Return (X, Y) of the center of cell containing provided text 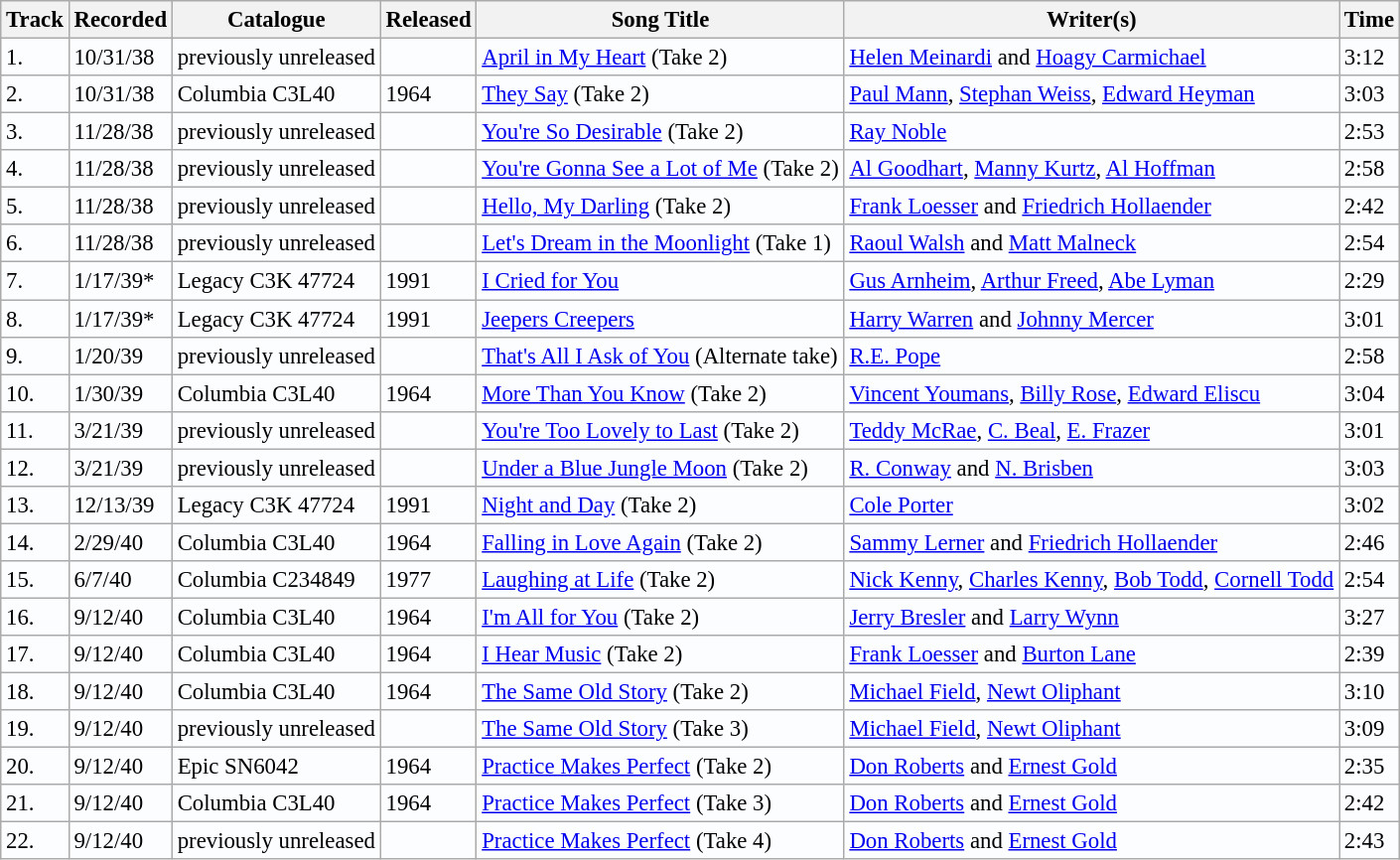
Gus Arnheim, Arthur Freed, Abe Lyman (1091, 281)
The Same Old Story (Take 3) (660, 729)
13. (35, 505)
14. (35, 542)
Ray Noble (1091, 132)
Laughing at Life (Take 2) (660, 580)
5. (35, 207)
6/7/40 (120, 580)
Epic SN6042 (276, 767)
Falling in Love Again (Take 2) (660, 542)
18. (35, 692)
2:35 (1370, 767)
Track (35, 20)
3:12 (1370, 58)
Al Goodhart, Manny Kurtz, Al Hoffman (1091, 169)
20. (35, 767)
9. (35, 356)
16. (35, 617)
19. (35, 729)
That's All I Ask of You (Alternate take) (660, 356)
They Say (Take 2) (660, 94)
R. Conway and N. Brisben (1091, 468)
3:10 (1370, 692)
11. (35, 430)
12. (35, 468)
Jerry Bresler and Larry Wynn (1091, 617)
3. (35, 132)
I Hear Music (Take 2) (660, 654)
Night and Day (Take 2) (660, 505)
3:27 (1370, 617)
Practice Makes Perfect (Take 2) (660, 767)
Sammy Lerner and Friedrich Hollaender (1091, 542)
Time (1370, 20)
17. (35, 654)
Helen Meinardi and Hoagy Carmichael (1091, 58)
Jeepers Creepers (660, 319)
Recorded (120, 20)
8. (35, 319)
You're Gonna See a Lot of Me (Take 2) (660, 169)
10. (35, 393)
Song Title (660, 20)
You're So Desirable (Take 2) (660, 132)
21. (35, 803)
Teddy McRae, C. Beal, E. Frazer (1091, 430)
1977 (429, 580)
Writer(s) (1091, 20)
April in My Heart (Take 2) (660, 58)
Nick Kenny, Charles Kenny, Bob Todd, Cornell Todd (1091, 580)
1/30/39 (120, 393)
Practice Makes Perfect (Take 3) (660, 803)
6. (35, 243)
Frank Loesser and Friedrich Hollaender (1091, 207)
More Than You Know (Take 2) (660, 393)
Harry Warren and Johnny Mercer (1091, 319)
2:53 (1370, 132)
2:43 (1370, 841)
12/13/39 (120, 505)
Under a Blue Jungle Moon (Take 2) (660, 468)
3:02 (1370, 505)
Columbia C234849 (276, 580)
2/29/40 (120, 542)
R.E. Pope (1091, 356)
22. (35, 841)
Vincent Youmans, Billy Rose, Edward Eliscu (1091, 393)
Hello, My Darling (Take 2) (660, 207)
3:09 (1370, 729)
Paul Mann, Stephan Weiss, Edward Heyman (1091, 94)
The Same Old Story (Take 2) (660, 692)
2:29 (1370, 281)
1. (35, 58)
1/20/39 (120, 356)
3:04 (1370, 393)
2. (35, 94)
Cole Porter (1091, 505)
Catalogue (276, 20)
You're Too Lovely to Last (Take 2) (660, 430)
2:39 (1370, 654)
15. (35, 580)
I'm All for You (Take 2) (660, 617)
Frank Loesser and Burton Lane (1091, 654)
Released (429, 20)
7. (35, 281)
Let's Dream in the Moonlight (Take 1) (660, 243)
2:46 (1370, 542)
I Cried for You (660, 281)
4. (35, 169)
Practice Makes Perfect (Take 4) (660, 841)
Raoul Walsh and Matt Malneck (1091, 243)
